Output the [x, y] coordinate of the center of the cell containing the given text.  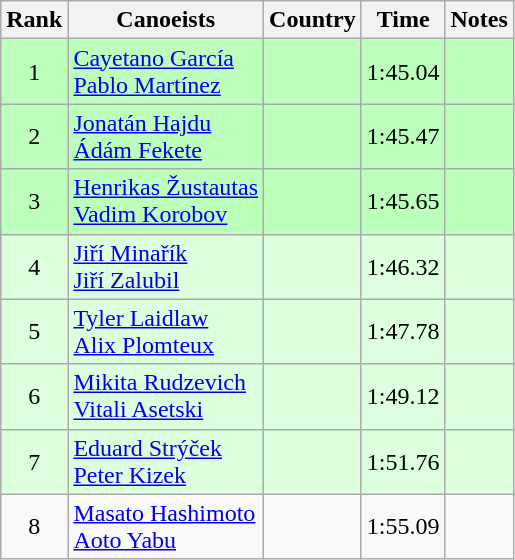
Canoeists [166, 20]
Jonatán HajduÁdám Fekete [166, 136]
1:49.12 [403, 396]
1 [34, 72]
Time [403, 20]
Tyler LaidlawAlix Plomteux [166, 332]
Notes [479, 20]
4 [34, 266]
Rank [34, 20]
2 [34, 136]
1:45.47 [403, 136]
Mikita RudzevichVitali Asetski [166, 396]
Jiří MinaříkJiří Zalubil [166, 266]
6 [34, 396]
1:51.76 [403, 462]
Eduard StrýčekPeter Kizek [166, 462]
1:45.04 [403, 72]
Henrikas ŽustautasVadim Korobov [166, 202]
1:45.65 [403, 202]
Masato HashimotoAoto Yabu [166, 526]
8 [34, 526]
3 [34, 202]
1:47.78 [403, 332]
5 [34, 332]
1:55.09 [403, 526]
Country [313, 20]
Cayetano GarcíaPablo Martínez [166, 72]
7 [34, 462]
1:46.32 [403, 266]
